Extract the (x, y) coordinate from the center of the cell holding the provided text.  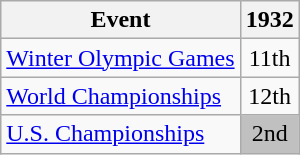
U.S. Championships (120, 134)
World Championships (120, 96)
1932 (270, 20)
Winter Olympic Games (120, 58)
11th (270, 58)
Event (120, 20)
12th (270, 96)
2nd (270, 134)
